Identify which cell holds the provided text, then report its (X, Y) central coordinate. 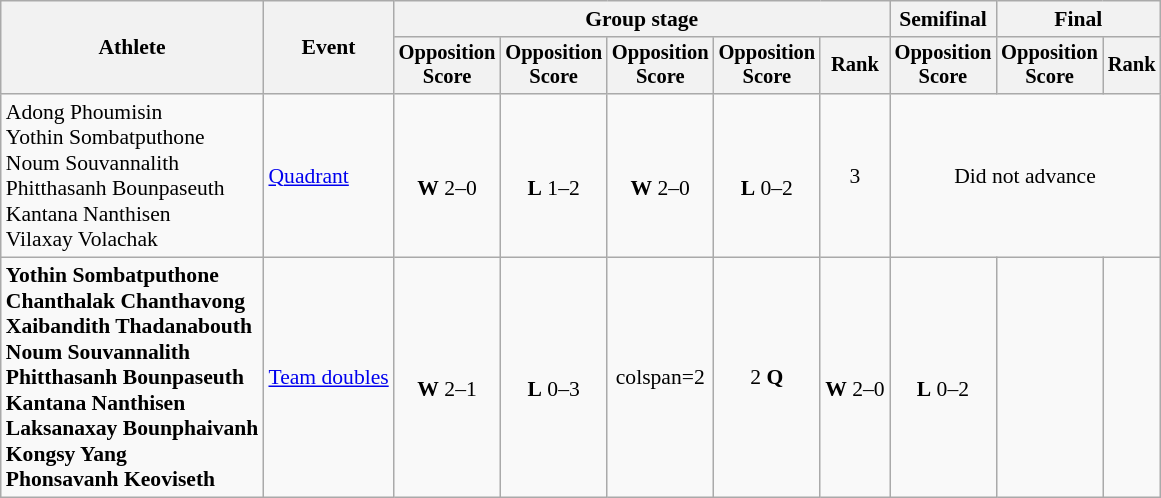
Quadrant (328, 176)
colspan=2 (660, 378)
Team doubles (328, 378)
L 0–3 (554, 378)
Final (1078, 19)
L 1–2 (554, 176)
2 Q (768, 378)
Semifinal (944, 19)
Athlete (132, 48)
W 2–1 (448, 378)
Adong PhoumisinYothin SombatputhoneNoum SouvannalithPhitthasanh BounpaseuthKantana NanthisenVilaxay Volachak (132, 176)
Event (328, 48)
Did not advance (1026, 176)
3 (854, 176)
Group stage (642, 19)
